Locate the cell with the specified text and output its (X, Y) center coordinate. 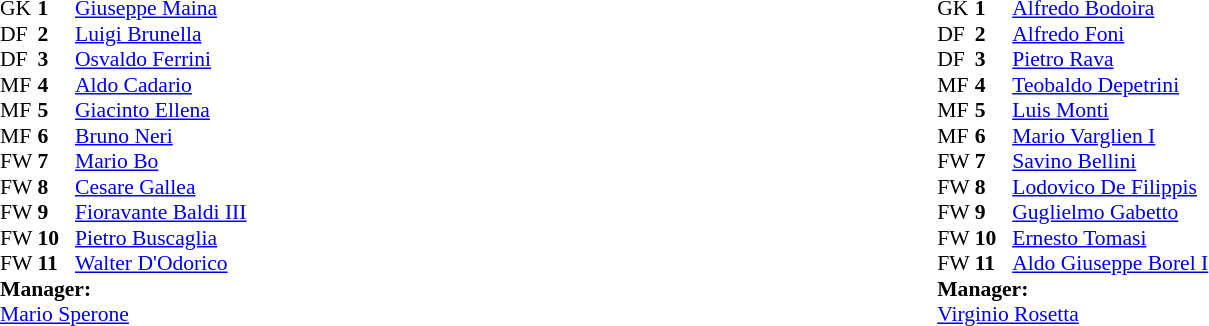
Pietro Buscaglia (160, 238)
Aldo Giuseppe Borel I (1110, 263)
Fioravante Baldi III (160, 213)
Mario Varglien I (1110, 136)
Guglielmo Gabetto (1110, 213)
Pietro Rava (1110, 59)
Ernesto Tomasi (1110, 238)
Lodovico De Filippis (1110, 187)
Luis Monti (1110, 111)
Savino Bellini (1110, 161)
Cesare Gallea (160, 187)
Aldo Cadario (160, 85)
Luigi Brunella (160, 34)
Teobaldo Depetrini (1110, 85)
Bruno Neri (160, 136)
Osvaldo Ferrini (160, 59)
Mario Bo (160, 161)
Alfredo Foni (1110, 34)
Walter D'Odorico (160, 263)
Giacinto Ellena (160, 111)
